Pinpoint the cell where the given text exists, returning its [x, y] midpoint coordinate. 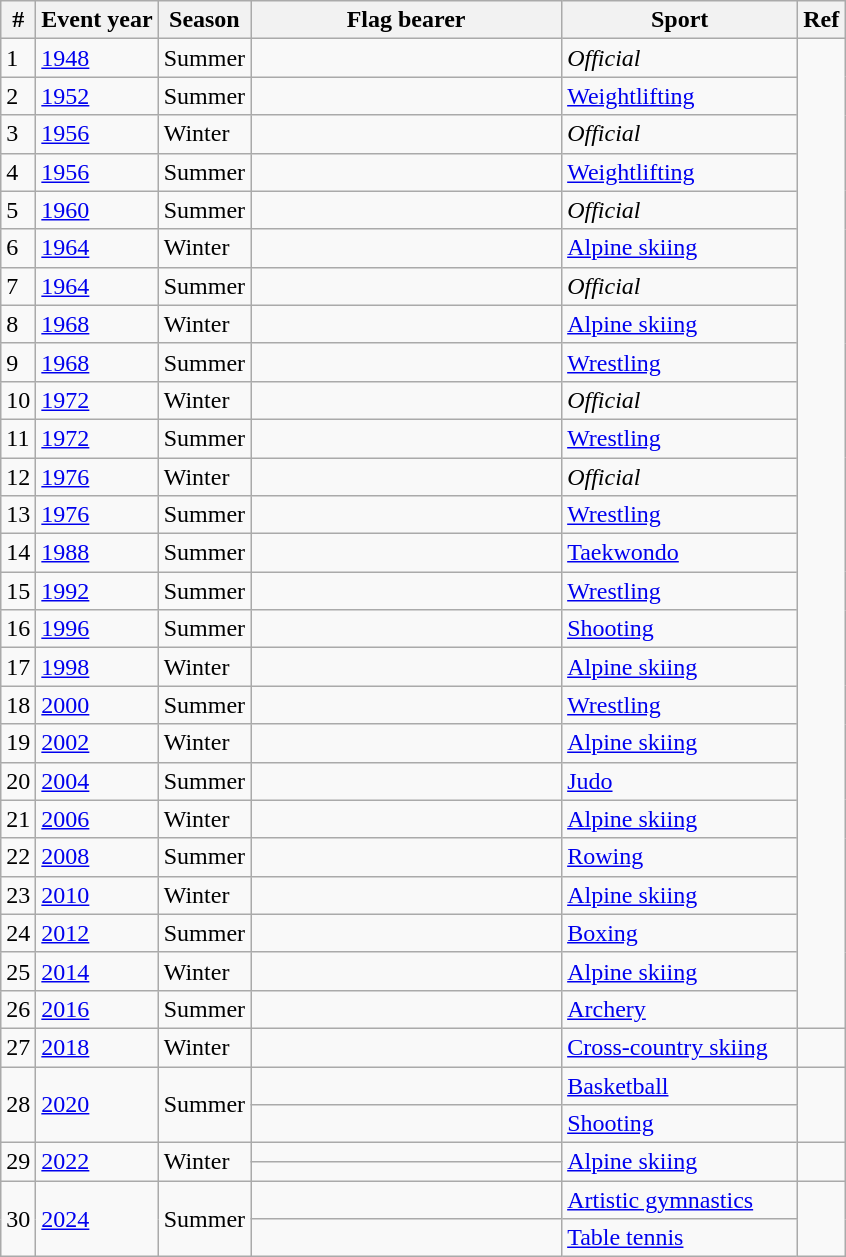
25 [18, 971]
Ref [822, 20]
1 [18, 58]
Table tennis [680, 1238]
2022 [97, 1162]
10 [18, 400]
2018 [97, 1047]
4 [18, 172]
13 [18, 515]
18 [18, 705]
1948 [97, 58]
2 [18, 96]
22 [18, 857]
6 [18, 248]
11 [18, 438]
# [18, 20]
Season [204, 20]
1988 [97, 553]
2012 [97, 933]
2000 [97, 705]
15 [18, 591]
Taekwondo [680, 553]
14 [18, 553]
1998 [97, 667]
29 [18, 1162]
2016 [97, 1009]
1960 [97, 210]
2014 [97, 971]
Judo [680, 781]
Event year [97, 20]
2004 [97, 781]
17 [18, 667]
Flag bearer [406, 20]
Artistic gymnastics [680, 1200]
24 [18, 933]
3 [18, 134]
1992 [97, 591]
16 [18, 629]
8 [18, 324]
1952 [97, 96]
2006 [97, 819]
20 [18, 781]
Rowing [680, 857]
Archery [680, 1009]
21 [18, 819]
7 [18, 286]
27 [18, 1047]
Boxing [680, 933]
19 [18, 743]
Basketball [680, 1085]
2002 [97, 743]
9 [18, 362]
2024 [97, 1219]
2010 [97, 895]
1996 [97, 629]
30 [18, 1219]
23 [18, 895]
12 [18, 477]
26 [18, 1009]
Sport [680, 20]
2008 [97, 857]
Cross-country skiing [680, 1047]
28 [18, 1104]
2020 [97, 1104]
5 [18, 210]
